Detect which cell encompasses the target text, then output its (x, y) center coordinate. 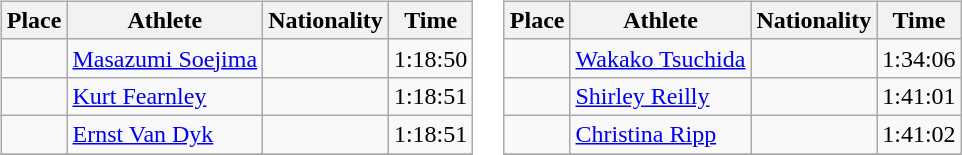
Masazumi Soejima (165, 58)
Kurt Fearnley (165, 96)
1:34:06 (919, 58)
Shirley Reilly (660, 96)
Wakako Tsuchida (660, 58)
1:41:01 (919, 96)
1:18:50 (430, 58)
1:41:02 (919, 134)
Christina Ripp (660, 134)
Ernst Van Dyk (165, 134)
